Identify which cell holds the provided text, then report its [X, Y] central coordinate. 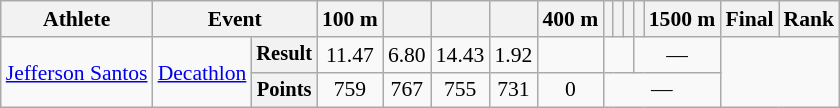
100 m [350, 19]
Points [284, 90]
0 [570, 90]
Event [235, 19]
Result [284, 55]
755 [460, 90]
Final [749, 19]
767 [407, 90]
Jefferson Santos [77, 72]
Decathlon [202, 72]
6.80 [407, 55]
11.47 [350, 55]
1.92 [513, 55]
400 m [570, 19]
Athlete [77, 19]
Rank [810, 19]
1500 m [682, 19]
759 [350, 90]
14.43 [460, 55]
731 [513, 90]
